Capture the cell that displays the provided text and extract its [x, y] central coordinate. 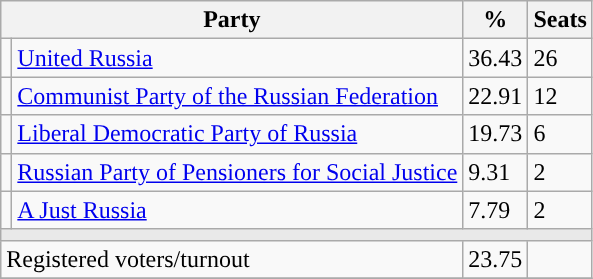
26 [560, 58]
19.73 [496, 134]
A Just Russia [238, 210]
22.91 [496, 96]
Seats [560, 20]
12 [560, 96]
6 [560, 134]
Communist Party of the Russian Federation [238, 96]
United Russia [238, 58]
Russian Party of Pensioners for Social Justice [238, 172]
Registered voters/turnout [232, 259]
7.79 [496, 210]
Party [232, 20]
23.75 [496, 259]
36.43 [496, 58]
% [496, 20]
Liberal Democratic Party of Russia [238, 134]
9.31 [496, 172]
